Locate the cell with the specified text and output its (x, y) center coordinate. 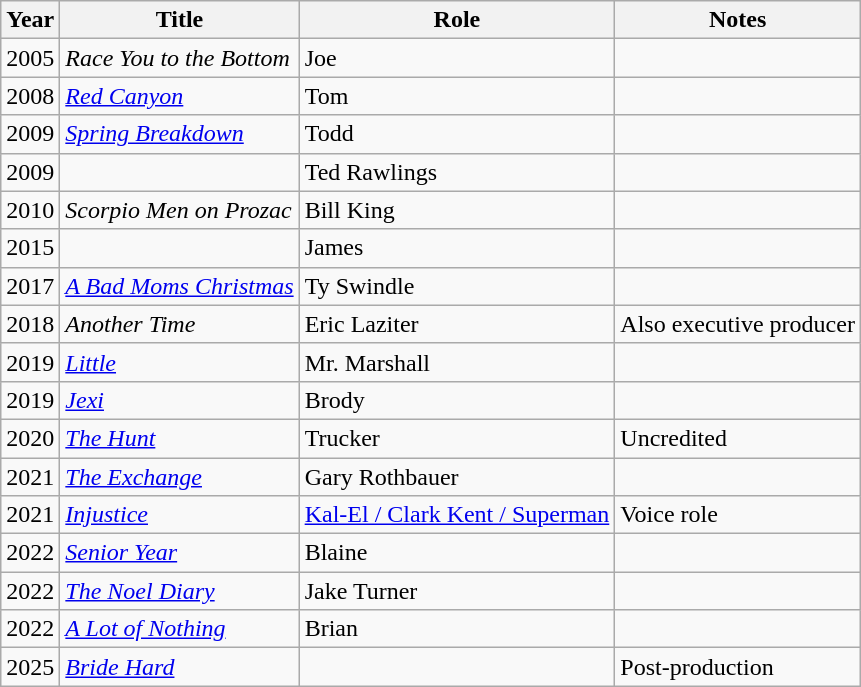
Jake Turner (457, 591)
The Exchange (180, 477)
Kal-El / Clark Kent / Superman (457, 515)
Post-production (738, 667)
Race You to the Bottom (180, 58)
Bill King (457, 210)
Role (457, 20)
Gary Rothbauer (457, 477)
Mr. Marshall (457, 362)
Trucker (457, 438)
Joe (457, 58)
2020 (30, 438)
Uncredited (738, 438)
Ted Rawlings (457, 172)
2025 (30, 667)
2018 (30, 324)
A Bad Moms Christmas (180, 286)
2017 (30, 286)
Notes (738, 20)
Ty Swindle (457, 286)
Todd (457, 134)
The Hunt (180, 438)
Little (180, 362)
2010 (30, 210)
Eric Laziter (457, 324)
Voice role (738, 515)
Injustice (180, 515)
Year (30, 20)
Jexi (180, 400)
2005 (30, 58)
Spring Breakdown (180, 134)
Blaine (457, 553)
Senior Year (180, 553)
A Lot of Nothing (180, 629)
James (457, 248)
Title (180, 20)
Another Time (180, 324)
Brody (457, 400)
The Noel Diary (180, 591)
2015 (30, 248)
2008 (30, 96)
Also executive producer (738, 324)
Scorpio Men on Prozac (180, 210)
Brian (457, 629)
Red Canyon (180, 96)
Tom (457, 96)
Bride Hard (180, 667)
